Capture the cell that displays the provided text and extract its (X, Y) central coordinate. 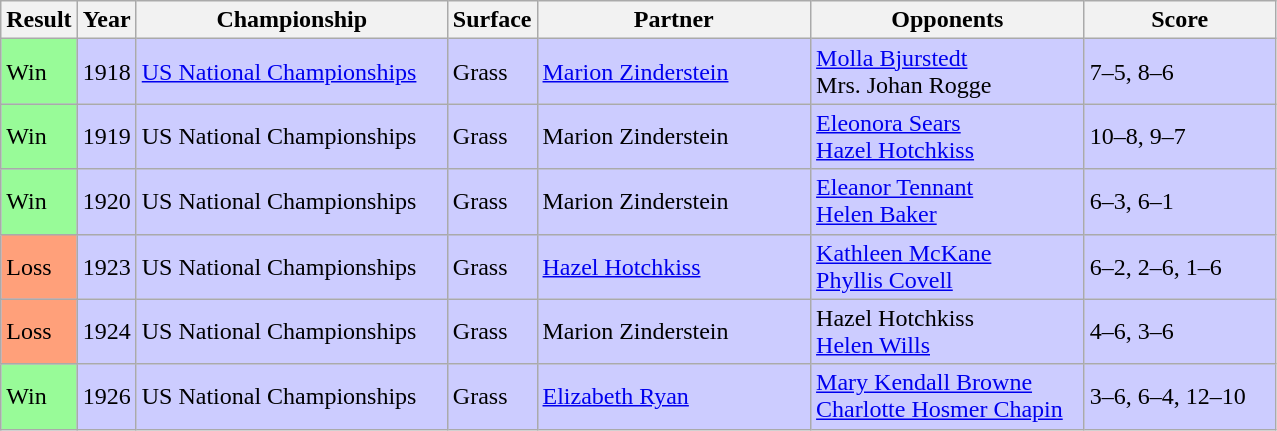
4–6, 3–6 (1180, 332)
6–2, 2–6, 1–6 (1180, 266)
6–3, 6–1 (1180, 202)
Opponents (948, 20)
Partner (674, 20)
Result (39, 20)
7–5, 8–6 (1180, 72)
Elizabeth Ryan (674, 396)
Championship (292, 20)
1920 (106, 202)
1924 (106, 332)
Mary Kendall Browne Charlotte Hosmer Chapin (948, 396)
3–6, 6–4, 12–10 (1180, 396)
Year (106, 20)
1919 (106, 136)
Kathleen McKane Phyllis Covell (948, 266)
Eleonora Sears Hazel Hotchkiss (948, 136)
Hazel Hotchkiss Helen Wills (948, 332)
Hazel Hotchkiss (674, 266)
Eleanor Tennant Helen Baker (948, 202)
1918 (106, 72)
Surface (492, 20)
Score (1180, 20)
10–8, 9–7 (1180, 136)
1926 (106, 396)
1923 (106, 266)
Molla Bjurstedt Mrs. Johan Rogge (948, 72)
